Find where the given text appears and provide that cell's center as [x, y] coordinate. 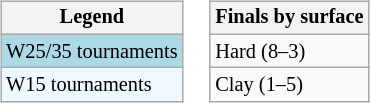
Legend [92, 18]
Finals by surface [289, 18]
Clay (1–5) [289, 85]
Hard (8–3) [289, 51]
W25/35 tournaments [92, 51]
W15 tournaments [92, 85]
